From the cell containing the given text, extract its center point as [X, Y] coordinate. 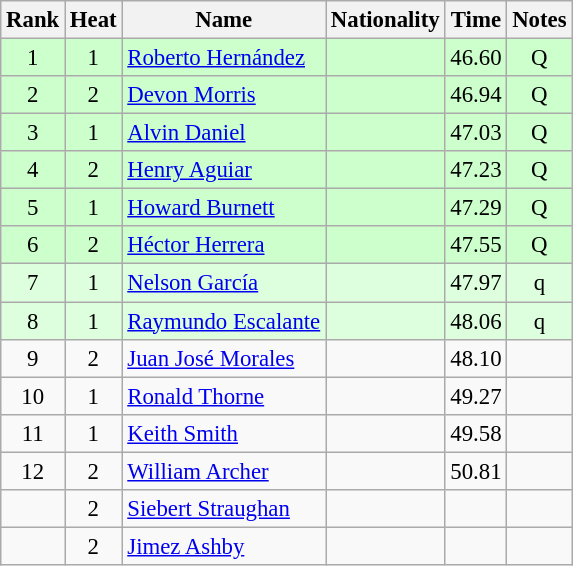
10 [33, 396]
48.10 [476, 358]
49.58 [476, 433]
Juan José Morales [224, 358]
William Archer [224, 471]
Devon Morris [224, 95]
5 [33, 208]
Jimez Ashby [224, 546]
46.60 [476, 58]
Howard Burnett [224, 208]
Héctor Herrera [224, 245]
47.55 [476, 245]
Name [224, 20]
Notes [540, 20]
8 [33, 321]
Rank [33, 20]
49.27 [476, 396]
50.81 [476, 471]
46.94 [476, 95]
12 [33, 471]
4 [33, 170]
6 [33, 245]
Raymundo Escalante [224, 321]
11 [33, 433]
3 [33, 133]
Alvin Daniel [224, 133]
Keith Smith [224, 433]
7 [33, 283]
Heat [94, 20]
Henry Aguiar [224, 170]
47.97 [476, 283]
Ronald Thorne [224, 396]
9 [33, 358]
Siebert Straughan [224, 509]
48.06 [476, 321]
Time [476, 20]
Nelson García [224, 283]
47.29 [476, 208]
47.23 [476, 170]
47.03 [476, 133]
Roberto Hernández [224, 58]
Nationality [386, 20]
